Output the (x, y) coordinate of the center of the cell containing the given text.  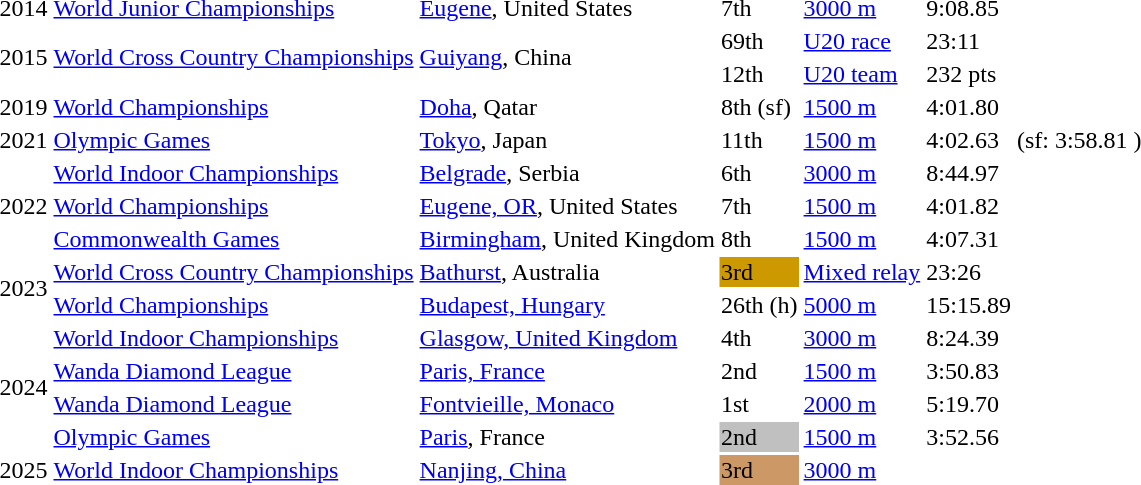
6th (759, 173)
5:19.70 (969, 404)
5000 m (862, 305)
Nanjing, China (567, 470)
Birmingham, United Kingdom (567, 239)
69th (759, 41)
3:52.56 (969, 437)
8:44.97 (969, 173)
U20 race (862, 41)
3:50.83 (969, 371)
Eugene, OR, United States (567, 206)
4:02.63 (969, 140)
15:15.89 (969, 305)
Doha, Qatar (567, 107)
23:26 (969, 272)
4th (759, 338)
Mixed relay (862, 272)
232 pts (969, 74)
Bathurst, Australia (567, 272)
12th (759, 74)
2000 m (862, 404)
1st (759, 404)
Budapest, Hungary (567, 305)
11th (759, 140)
Belgrade, Serbia (567, 173)
4:07.31 (969, 239)
26th (h) (759, 305)
7th (759, 206)
23:11 (969, 41)
8th (sf) (759, 107)
Tokyo, Japan (567, 140)
Guiyang, China (567, 58)
Fontvieille, Monaco (567, 404)
4:01.80 (969, 107)
Commonwealth Games (234, 239)
4:01.82 (969, 206)
8th (759, 239)
8:24.39 (969, 338)
U20 team (862, 74)
Glasgow, United Kingdom (567, 338)
